Return (x, y) of the center of cell containing provided text 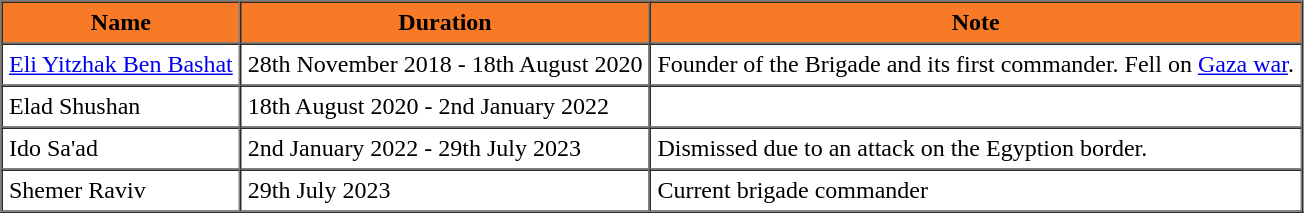
Note (976, 23)
Current brigade commander (976, 191)
18th August 2020 - 2nd January 2022 (445, 107)
Elad Shushan (122, 107)
Shemer Raviv (122, 191)
29th July 2023 (445, 191)
Name (122, 23)
Duration (445, 23)
2nd January 2022 - 29th July 2023 (445, 149)
Ido Sa'ad (122, 149)
Founder of the Brigade and its first commander. Fell on Gaza war. (976, 65)
Eli Yitzhak Ben Bashat (122, 65)
28th November 2018 - 18th August 2020 (445, 65)
Dismissed due to an attack on the Egyption border. (976, 149)
